Extract the [x, y] coordinate from the center of the cell holding the provided text.  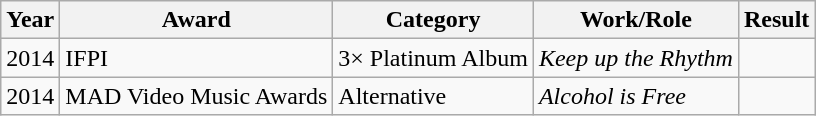
Category [434, 20]
3× Platinum Album [434, 58]
IFPI [196, 58]
MAD Video Music Awards [196, 96]
Award [196, 20]
Result [776, 20]
Keep up the Rhythm [636, 58]
Year [30, 20]
Work/Role [636, 20]
Alcohol is Free [636, 96]
Alternative [434, 96]
